For the text-containing cell, return its midpoint in [X, Y] coordinate format. 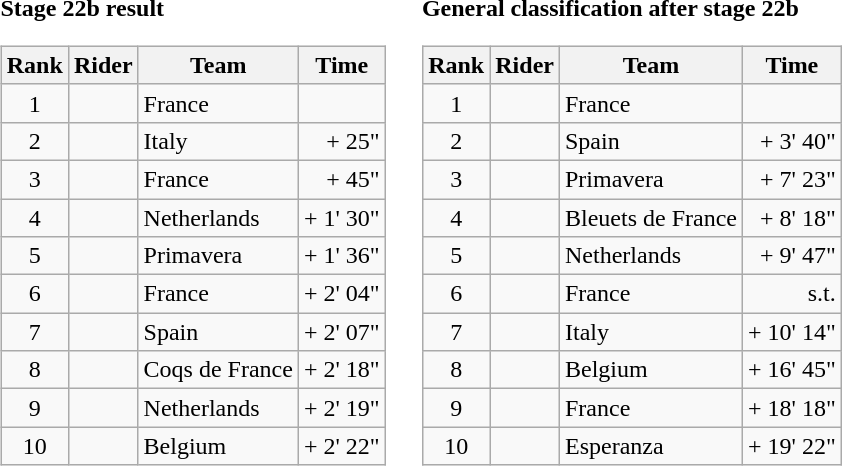
+ 2' 18" [342, 370]
Bleuets de France [650, 217]
+ 3' 40" [792, 141]
+ 2' 07" [342, 332]
+ 45" [342, 179]
+ 2' 22" [342, 446]
+ 7' 23" [792, 179]
+ 9' 47" [792, 256]
+ 25" [342, 141]
+ 16' 45" [792, 370]
+ 10' 14" [792, 332]
Coqs de France [218, 370]
+ 1' 30" [342, 217]
+ 18' 18" [792, 408]
+ 1' 36" [342, 256]
+ 2' 19" [342, 408]
Esperanza [650, 446]
+ 19' 22" [792, 446]
+ 2' 04" [342, 294]
s.t. [792, 294]
+ 8' 18" [792, 217]
